Search for the cell housing the specified text and yield its (x, y) center coordinate. 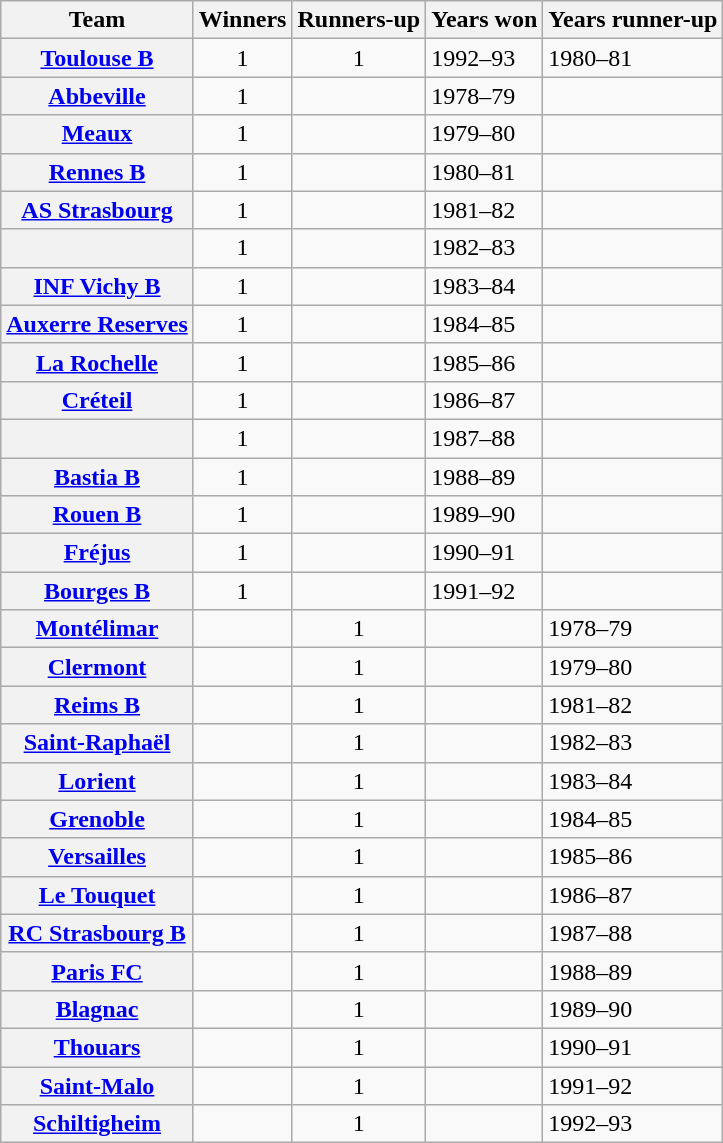
INF Vichy B (98, 286)
Toulouse B (98, 58)
Team (98, 20)
Rennes B (98, 172)
AS Strasbourg (98, 210)
Créteil (98, 400)
Le Touquet (98, 895)
Abbeville (98, 96)
Saint-Raphaël (98, 743)
Runners-up (359, 20)
Reims B (98, 705)
Bourges B (98, 591)
RC Strasbourg B (98, 933)
Meaux (98, 134)
Bastia B (98, 477)
Clermont (98, 667)
Years won (484, 20)
Thouars (98, 1047)
Blagnac (98, 1009)
Saint-Malo (98, 1085)
La Rochelle (98, 362)
Grenoble (98, 819)
Auxerre Reserves (98, 324)
Rouen B (98, 515)
Years runner-up (633, 20)
Schiltigheim (98, 1124)
Fréjus (98, 553)
Versailles (98, 857)
Montélimar (98, 629)
Paris FC (98, 971)
Winners (242, 20)
Lorient (98, 781)
